Output the [x, y] coordinate of the center of the cell containing the given text.  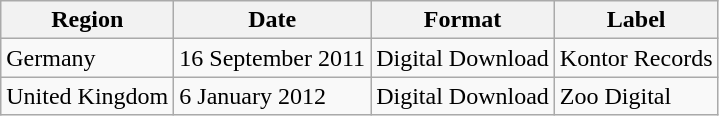
Germany [88, 58]
United Kingdom [88, 96]
6 January 2012 [272, 96]
Region [88, 20]
Kontor Records [636, 58]
Date [272, 20]
16 September 2011 [272, 58]
Format [463, 20]
Label [636, 20]
Zoo Digital [636, 96]
